Return the [x, y] coordinate for the center point of the cell that contains the specified text.  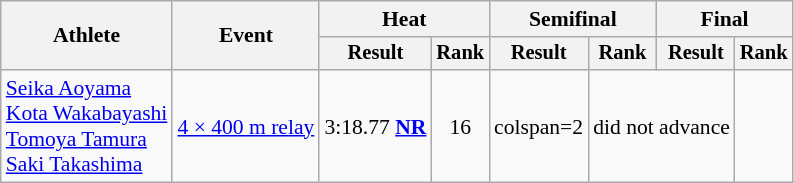
16 [460, 126]
Event [246, 36]
4 × 400 m relay [246, 126]
Athlete [87, 36]
did not advance [662, 126]
Heat [404, 19]
Seika Aoyama Kota Wakabayashi Tomoya Tamura Saki Takashima [87, 126]
colspan=2 [538, 126]
3:18.77 NR [375, 126]
Final [725, 19]
Semifinal [573, 19]
